Find where the given text appears and provide that cell's center as [X, Y] coordinate. 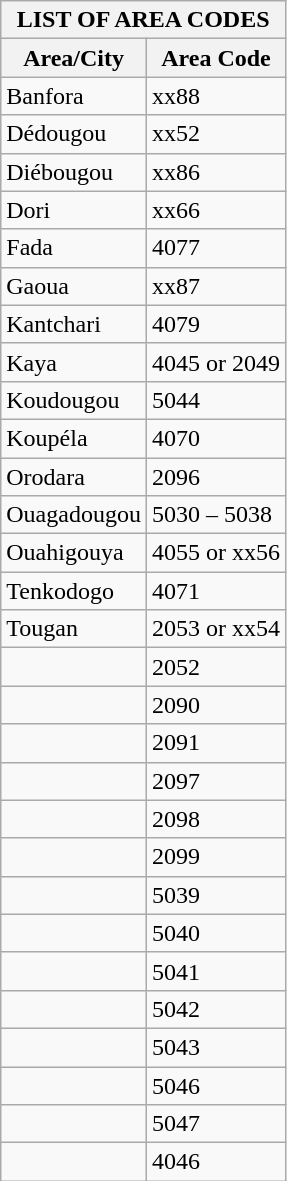
2091 [216, 743]
Tenkodogo [74, 591]
4070 [216, 438]
2090 [216, 705]
Area Code [216, 58]
Diébougou [74, 172]
Kaya [74, 362]
Koupéla [74, 438]
5043 [216, 1047]
5046 [216, 1085]
4046 [216, 1162]
5030 – 5038 [216, 515]
Kantchari [74, 324]
xx88 [216, 96]
4079 [216, 324]
Koudougou [74, 400]
5044 [216, 400]
4055 or xx56 [216, 553]
2053 or xx54 [216, 629]
Orodara [74, 477]
4045 or 2049 [216, 362]
4071 [216, 591]
5039 [216, 895]
Area/City [74, 58]
4077 [216, 248]
Fada [74, 248]
xx86 [216, 172]
Gaoua [74, 286]
Dori [74, 210]
2096 [216, 477]
2099 [216, 857]
Tougan [74, 629]
Ouahigouya [74, 553]
xx52 [216, 134]
5047 [216, 1124]
xx66 [216, 210]
5042 [216, 1009]
LIST OF AREA CODES [144, 20]
xx87 [216, 286]
2052 [216, 667]
Ouagadougou [74, 515]
Dédougou [74, 134]
5040 [216, 933]
2097 [216, 781]
Banfora [74, 96]
5041 [216, 971]
2098 [216, 819]
